From the cell containing the given text, extract its center point as (x, y) coordinate. 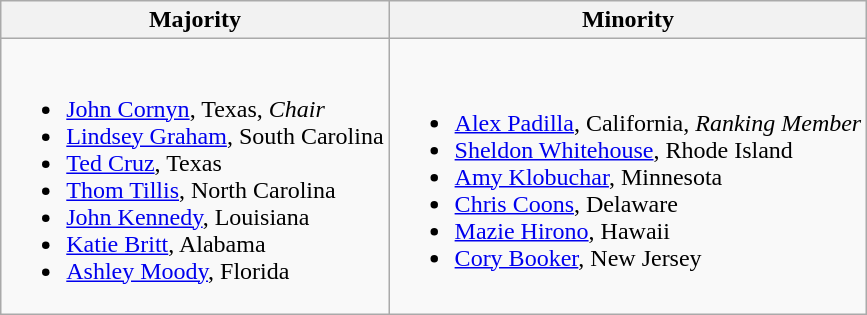
Majority (195, 20)
Minority (628, 20)
